Output the (x, y) coordinate of the center of the cell containing the given text.  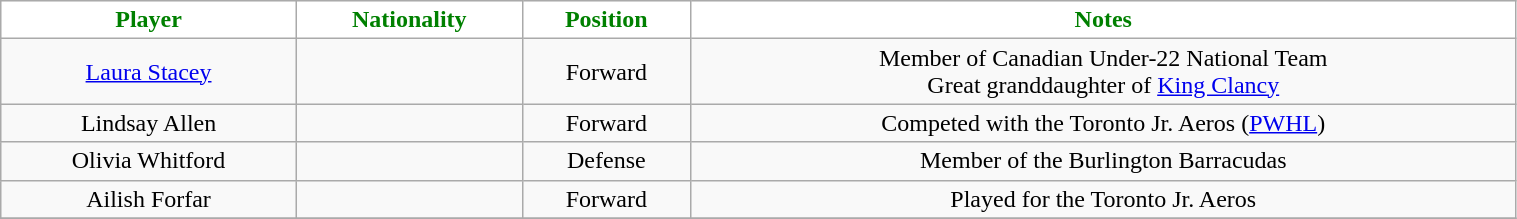
Defense (606, 161)
Olivia Whitford (149, 161)
Competed with the Toronto Jr. Aeros (PWHL) (1103, 123)
Notes (1103, 20)
Played for the Toronto Jr. Aeros (1103, 199)
Lindsay Allen (149, 123)
Laura Stacey (149, 72)
Member of Canadian Under-22 National TeamGreat granddaughter of King Clancy (1103, 72)
Member of the Burlington Barracudas (1103, 161)
Player (149, 20)
Nationality (409, 20)
Position (606, 20)
Ailish Forfar (149, 199)
